Search for the cell housing the specified text and yield its [X, Y] center coordinate. 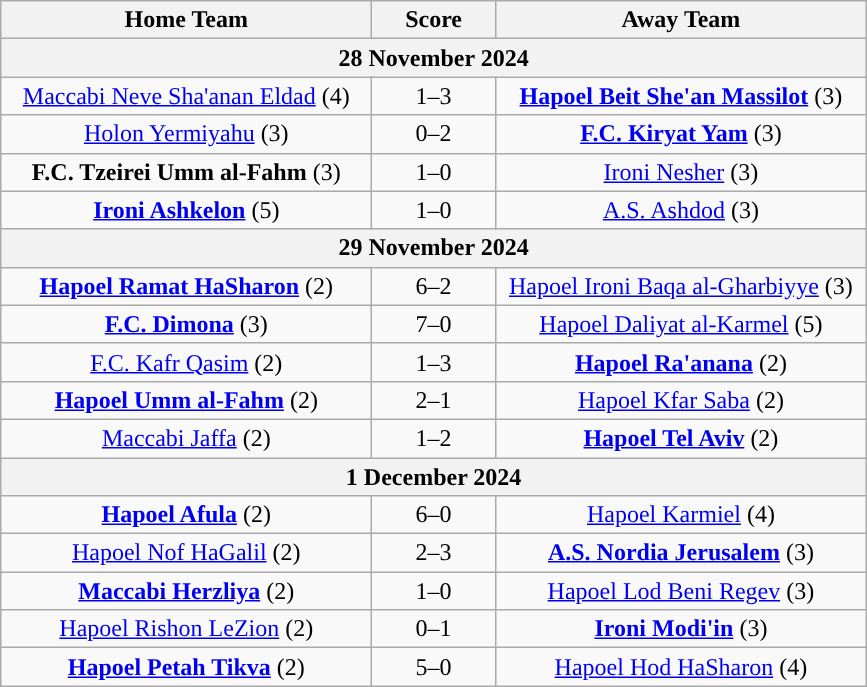
F.C. Dimona (3) [186, 324]
2–3 [434, 553]
6–2 [434, 286]
Hapoel Tel Aviv (2) [680, 438]
6–0 [434, 515]
Hapoel Hod HaSharon (4) [680, 667]
2–1 [434, 400]
Maccabi Neve Sha'anan Eldad (4) [186, 96]
Maccabi Jaffa (2) [186, 438]
Home Team [186, 20]
Hapoel Rishon LeZion (2) [186, 629]
29 November 2024 [434, 248]
Hapoel Ironi Baqa al-Gharbiyye (3) [680, 286]
1–2 [434, 438]
Hapoel Daliyat al-Karmel (5) [680, 324]
Away Team [680, 20]
Hapoel Kfar Saba (2) [680, 400]
Hapoel Umm al-Fahm (2) [186, 400]
Hapoel Nof HaGalil (2) [186, 553]
Ironi Nesher (3) [680, 172]
F.C. Kiryat Yam (3) [680, 134]
28 November 2024 [434, 58]
Score [434, 20]
5–0 [434, 667]
Hapoel Beit She'an Massilot (3) [680, 96]
Hapoel Lod Beni Regev (3) [680, 591]
Hapoel Karmiel (4) [680, 515]
A.S. Nordia Jerusalem (3) [680, 553]
7–0 [434, 324]
Hapoel Ramat HaSharon (2) [186, 286]
Maccabi Herzliya (2) [186, 591]
F.C. Kafr Qasim (2) [186, 362]
Hapoel Petah Tikva (2) [186, 667]
Hapoel Ra'anana (2) [680, 362]
1 December 2024 [434, 477]
0–2 [434, 134]
A.S. Ashdod (3) [680, 210]
F.C. Tzeirei Umm al-Fahm (3) [186, 172]
Ironi Modi'in (3) [680, 629]
0–1 [434, 629]
Hapoel Afula (2) [186, 515]
Holon Yermiyahu (3) [186, 134]
Ironi Ashkelon (5) [186, 210]
